For the text-containing cell, return its midpoint in (x, y) coordinate format. 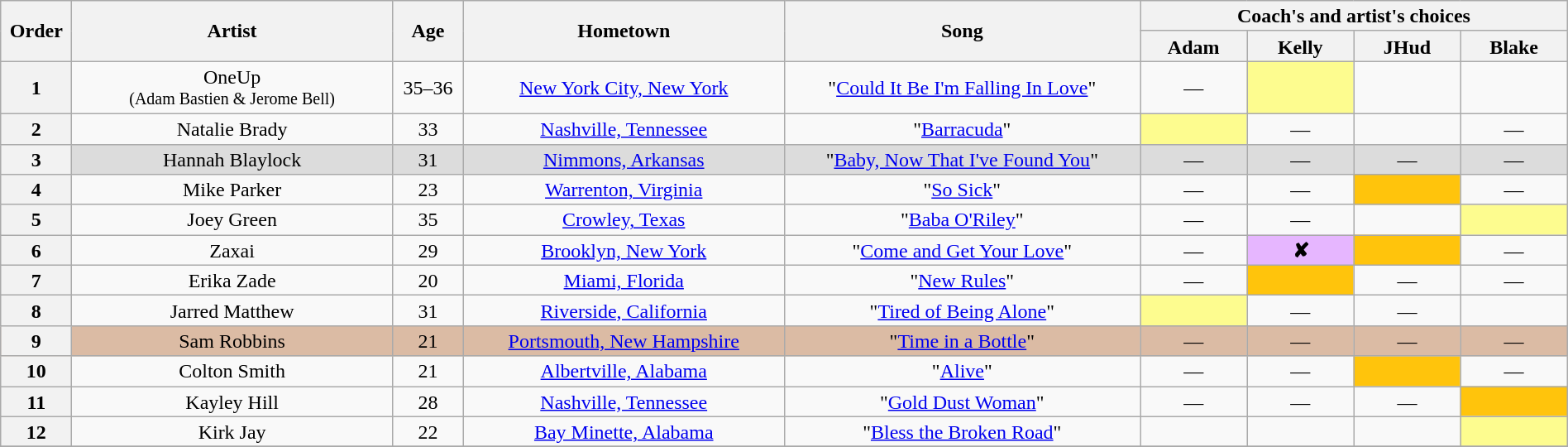
"Baba O'Riley" (963, 220)
Joey Green (232, 220)
Albertville, Alabama (624, 371)
New York City, New York (624, 88)
Nimmons, Arkansas (624, 159)
"Barracuda" (963, 129)
"Tired of Being Alone" (963, 311)
35 (428, 220)
23 (428, 190)
1 (36, 88)
"Alive" (963, 371)
12 (36, 432)
OneUp(Adam Bastien & Jerome Bell) (232, 88)
Zaxai (232, 250)
Blake (1513, 46)
Coach's and artist's choices (1355, 17)
20 (428, 280)
6 (36, 250)
Song (963, 31)
"Time in a Bottle" (963, 341)
"So Sick" (963, 190)
Portsmouth, New Hampshire (624, 341)
5 (36, 220)
4 (36, 190)
Bay Minette, Alabama (624, 432)
29 (428, 250)
35–36 (428, 88)
Mike Parker (232, 190)
Jarred Matthew (232, 311)
Hannah Blaylock (232, 159)
Hometown (624, 31)
10 (36, 371)
Age (428, 31)
Colton Smith (232, 371)
3 (36, 159)
Kelly (1300, 46)
Natalie Brady (232, 129)
Miami, Florida (624, 280)
28 (428, 401)
Adam (1194, 46)
8 (36, 311)
33 (428, 129)
Riverside, California (624, 311)
"Could It Be I'm Falling In Love" (963, 88)
7 (36, 280)
Artist (232, 31)
✘ (1300, 250)
"Gold Dust Woman" (963, 401)
22 (428, 432)
Kayley Hill (232, 401)
Order (36, 31)
"Bless the Broken Road" (963, 432)
2 (36, 129)
Crowley, Texas (624, 220)
Sam Robbins (232, 341)
Brooklyn, New York (624, 250)
Kirk Jay (232, 432)
Warrenton, Virginia (624, 190)
9 (36, 341)
"Baby, Now That I've Found You" (963, 159)
"Come and Get Your Love" (963, 250)
"New Rules" (963, 280)
Erika Zade (232, 280)
JHud (1408, 46)
11 (36, 401)
